Locate the cell with the specified text and output its (X, Y) center coordinate. 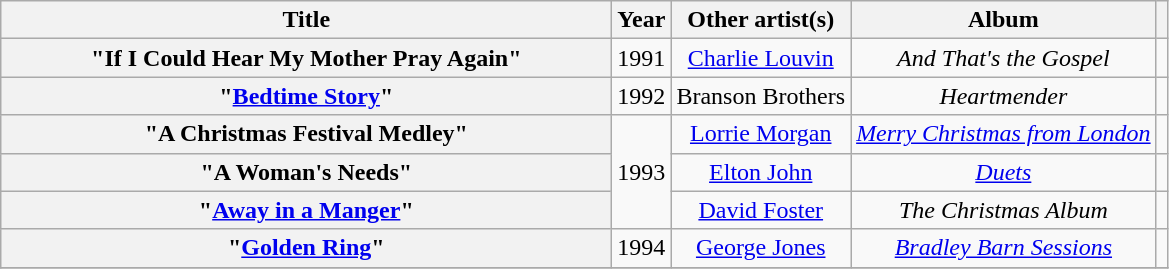
Title (306, 20)
Charlie Louvin (761, 58)
Bradley Barn Sessions (1004, 248)
Lorrie Morgan (761, 134)
1993 (642, 172)
And That's the Gospel (1004, 58)
The Christmas Album (1004, 210)
Merry Christmas from London (1004, 134)
Year (642, 20)
Branson Brothers (761, 96)
Duets (1004, 172)
Other artist(s) (761, 20)
"If I Could Hear My Mother Pray Again" (306, 58)
David Foster (761, 210)
1994 (642, 248)
"A Christmas Festival Medley" (306, 134)
1992 (642, 96)
Heartmender (1004, 96)
"A Woman's Needs" (306, 172)
1991 (642, 58)
"Bedtime Story" (306, 96)
"Golden Ring" (306, 248)
Elton John (761, 172)
George Jones (761, 248)
Album (1004, 20)
"Away in a Manger" (306, 210)
